Search for the cell housing the specified text and yield its [X, Y] center coordinate. 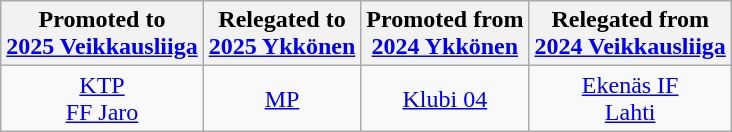
Ekenäs IFLahti [630, 98]
Promoted from2024 Ykkönen [445, 34]
Relegated from2024 Veikkausliiga [630, 34]
MP [282, 98]
Promoted to2025 Veikkausliiga [102, 34]
Klubi 04 [445, 98]
KTPFF Jaro [102, 98]
Relegated to2025 Ykkönen [282, 34]
